Scan for the cell matching the given text and deliver its [x, y] coordinate at center. 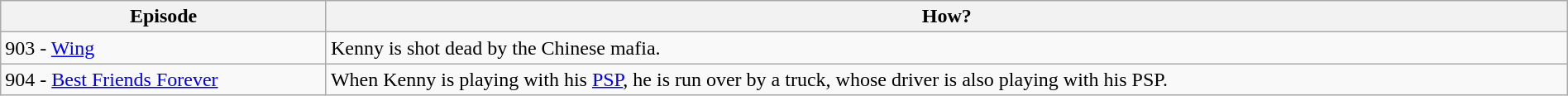
Kenny is shot dead by the Chinese mafia. [946, 48]
904 - Best Friends Forever [164, 79]
Episode [164, 17]
How? [946, 17]
903 - Wing [164, 48]
When Kenny is playing with his PSP, he is run over by a truck, whose driver is also playing with his PSP. [946, 79]
